For the text-containing cell, return its midpoint in [X, Y] coordinate format. 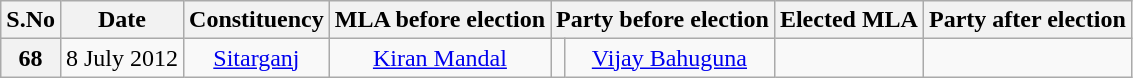
Date [122, 20]
Party after election [1027, 20]
68 [31, 58]
8 July 2012 [122, 58]
Constituency [257, 20]
Vijay Bahuguna [669, 58]
Sitarganj [257, 58]
S.No [31, 20]
Kiran Mandal [440, 58]
MLA before election [440, 20]
Party before election [663, 20]
Elected MLA [848, 20]
